Return the [X, Y] coordinate for the center point of the cell that contains the specified text.  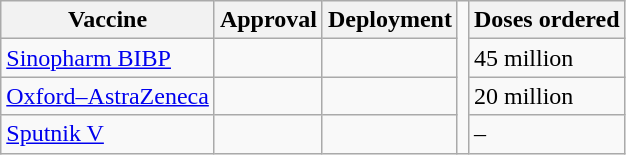
Oxford–AstraZeneca [108, 96]
Vaccine [108, 20]
Sinopharm BIBP [108, 58]
– [546, 134]
Sputnik V [108, 134]
20 million [546, 96]
Deployment [390, 20]
Doses ordered [546, 20]
45 million [546, 58]
Approval [268, 20]
